Extract the [x, y] coordinate from the center of the cell holding the provided text.  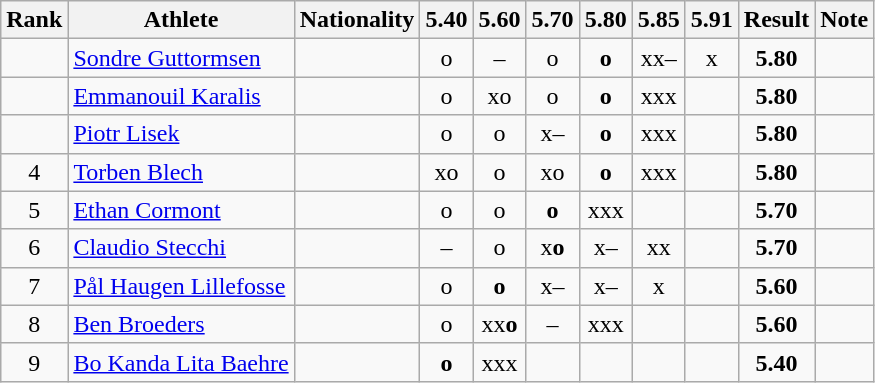
Result [776, 20]
Nationality [357, 20]
xx [658, 248]
8 [34, 324]
4 [34, 172]
xxo [500, 324]
Ben Broeders [181, 324]
Athlete [181, 20]
Piotr Lisek [181, 134]
Pål Haugen Lillefosse [181, 286]
Sondre Guttormsen [181, 58]
Note [844, 20]
5.91 [712, 20]
Emmanouil Karalis [181, 96]
5 [34, 210]
Claudio Stecchi [181, 248]
Ethan Cormont [181, 210]
9 [34, 362]
6 [34, 248]
Rank [34, 20]
5.85 [658, 20]
7 [34, 286]
Torben Blech [181, 172]
xx– [658, 58]
Bo Kanda Lita Baehre [181, 362]
